Identify which cell holds the provided text, then report its (X, Y) central coordinate. 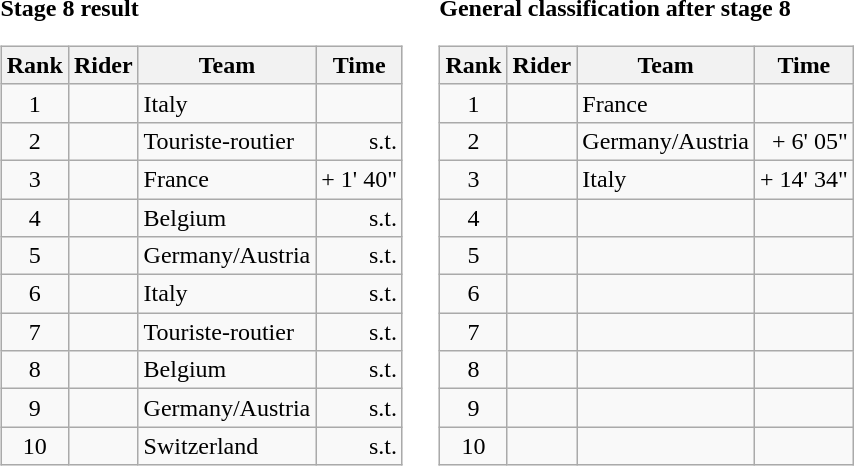
Switzerland (227, 446)
+ 1' 40" (360, 179)
+ 14' 34" (804, 179)
+ 6' 05" (804, 141)
